Locate the cell with the specified text and output its [X, Y] center coordinate. 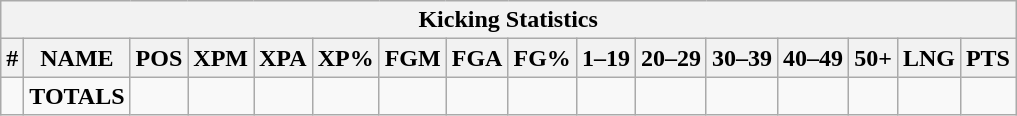
FGA [477, 58]
40–49 [814, 58]
30–39 [742, 58]
# [12, 58]
20–29 [670, 58]
LNG [928, 58]
TOTALS [77, 96]
NAME [77, 58]
POS [159, 58]
XPA [284, 58]
Kicking Statistics [508, 20]
50+ [874, 58]
XPM [221, 58]
1–19 [606, 58]
FG% [542, 58]
PTS [988, 58]
FGM [412, 58]
XP% [346, 58]
